Output the (X, Y) coordinate of the center of the cell containing the given text.  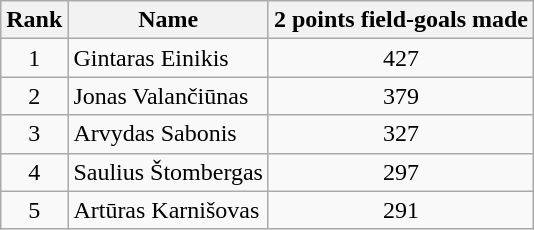
Saulius Štombergas (168, 172)
297 (400, 172)
Rank (34, 20)
2 (34, 96)
5 (34, 210)
4 (34, 172)
327 (400, 134)
Gintaras Einikis (168, 58)
1 (34, 58)
Arvydas Sabonis (168, 134)
Artūras Karnišovas (168, 210)
2 points field-goals made (400, 20)
Jonas Valančiūnas (168, 96)
427 (400, 58)
291 (400, 210)
379 (400, 96)
3 (34, 134)
Name (168, 20)
